From the cell containing the given text, extract its center point as (X, Y) coordinate. 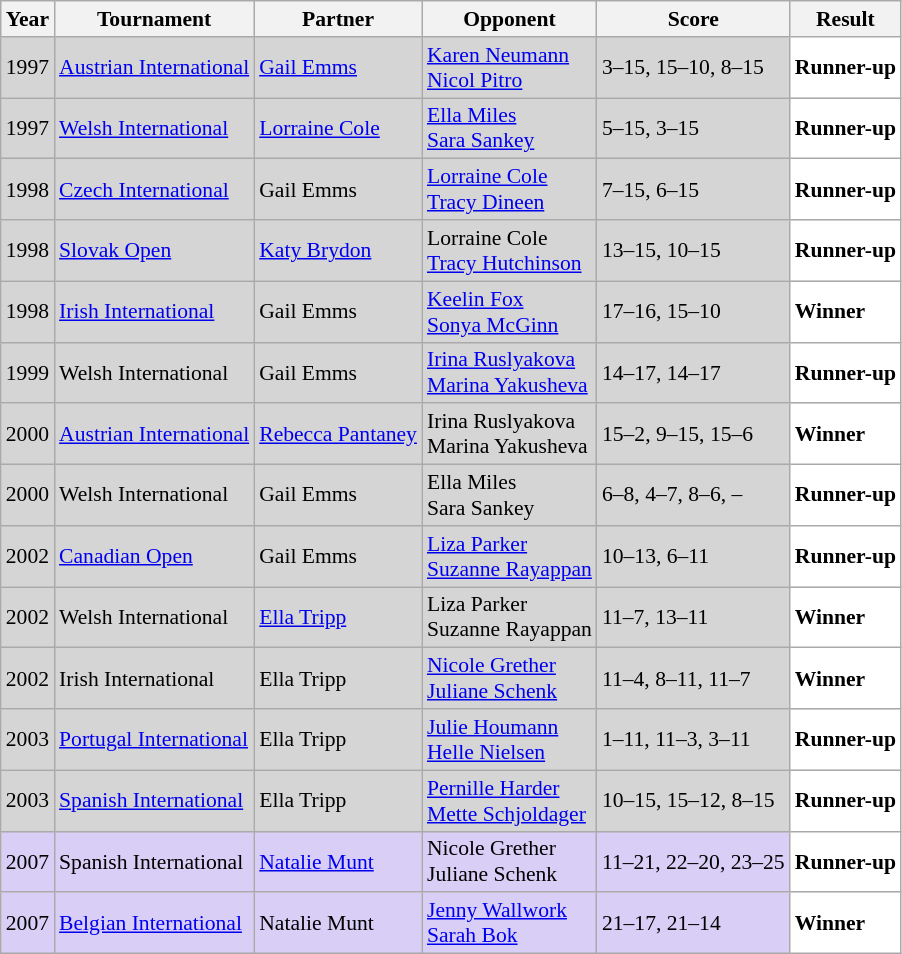
11–7, 13–11 (694, 618)
15–2, 9–15, 15–6 (694, 434)
Lorraine Cole (338, 128)
17–16, 15–10 (694, 312)
6–8, 4–7, 8–6, – (694, 496)
11–4, 8–11, 11–7 (694, 678)
Rebecca Pantaney (338, 434)
Partner (338, 19)
Score (694, 19)
7–15, 6–15 (694, 190)
Canadian Open (154, 556)
Czech International (154, 190)
10–13, 6–11 (694, 556)
Opponent (510, 19)
Result (846, 19)
Lorraine Cole Tracy Hutchinson (510, 250)
1999 (28, 372)
Julie Houmann Helle Nielsen (510, 740)
Tournament (154, 19)
Portugal International (154, 740)
Katy Brydon (338, 250)
Jenny Wallwork Sarah Bok (510, 924)
10–15, 15–12, 8–15 (694, 800)
Lorraine Cole Tracy Dineen (510, 190)
Pernille Harder Mette Schjoldager (510, 800)
21–17, 21–14 (694, 924)
14–17, 14–17 (694, 372)
Year (28, 19)
3–15, 15–10, 8–15 (694, 68)
Slovak Open (154, 250)
13–15, 10–15 (694, 250)
5–15, 3–15 (694, 128)
Karen Neumann Nicol Pitro (510, 68)
Belgian International (154, 924)
Keelin Fox Sonya McGinn (510, 312)
11–21, 22–20, 23–25 (694, 862)
1–11, 11–3, 3–11 (694, 740)
